Locate the cell with the specified text and output its (x, y) center coordinate. 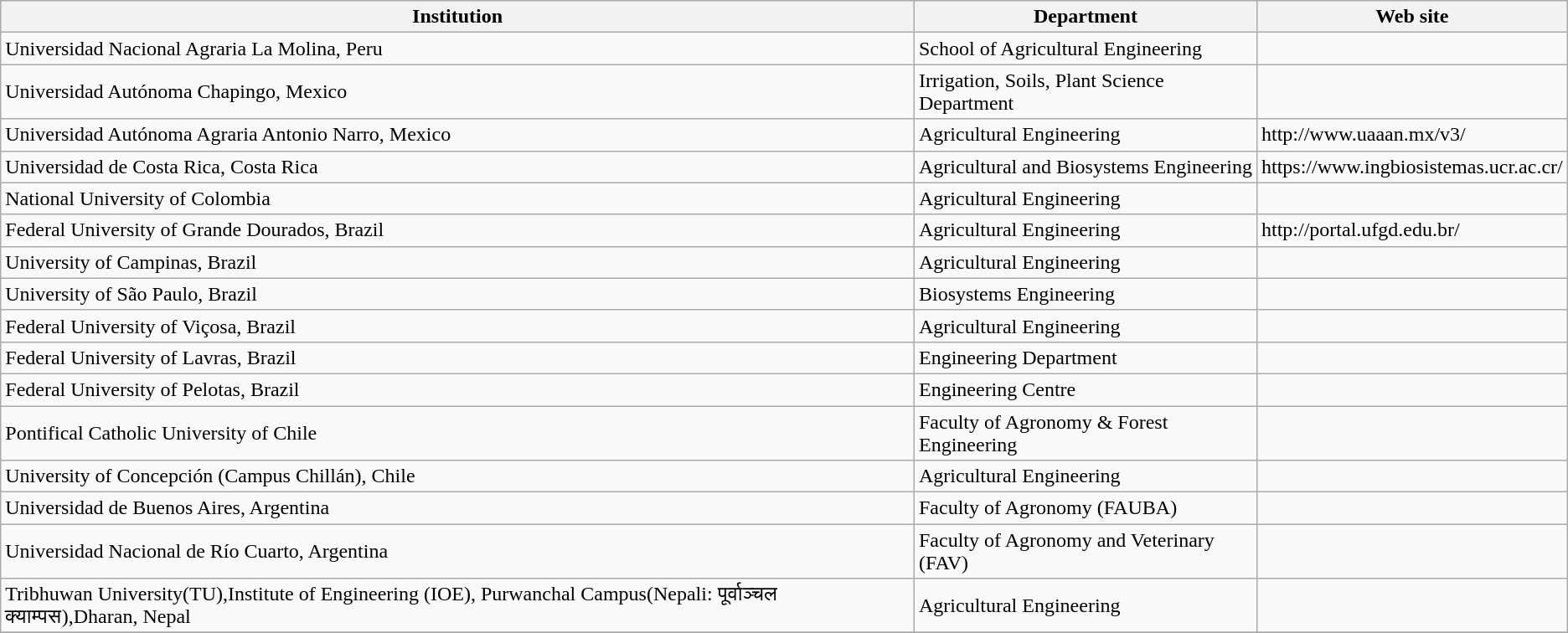
Universidad de Costa Rica, Costa Rica (457, 167)
Agricultural and Biosystems Engineering (1086, 167)
Irrigation, Soils, Plant Science Department (1086, 92)
National University of Colombia (457, 198)
Universidad Nacional Agraria La Molina, Peru (457, 49)
Institution (457, 17)
Pontifical Catholic University of Chile (457, 432)
University of Concepción (Campus Chillán), Chile (457, 476)
Department (1086, 17)
Faculty of Agronomy & Forest Engineering (1086, 432)
Universidad Nacional de Río Cuarto, Argentina (457, 551)
Federal University of Grande Dourados, Brazil (457, 230)
Web site (1412, 17)
Universidad Autónoma Agraria Antonio Narro, Mexico (457, 135)
Universidad de Buenos Aires, Argentina (457, 508)
Faculty of Agronomy and Veterinary (FAV) (1086, 551)
Engineering Department (1086, 358)
Universidad Autónoma Chapingo, Mexico (457, 92)
Engineering Centre (1086, 389)
Federal University of Pelotas, Brazil (457, 389)
Federal University of Viçosa, Brazil (457, 326)
http://www.uaaan.mx/v3/ (1412, 135)
http://portal.ufgd.edu.br/ (1412, 230)
Biosystems Engineering (1086, 294)
Tribhuwan University(TU),Institute of Engineering (IOE), Purwanchal Campus(Nepali: पूर्वाञ्चल क्याम्पस),Dharan, Nepal (457, 606)
Faculty of Agronomy (FAUBA) (1086, 508)
University of São Paulo, Brazil (457, 294)
Federal University of Lavras, Brazil (457, 358)
University of Campinas, Brazil (457, 262)
https://www.ingbiosistemas.ucr.ac.cr/ (1412, 167)
School of Agricultural Engineering (1086, 49)
